Extract the (x, y) coordinate from the center of the cell holding the provided text.  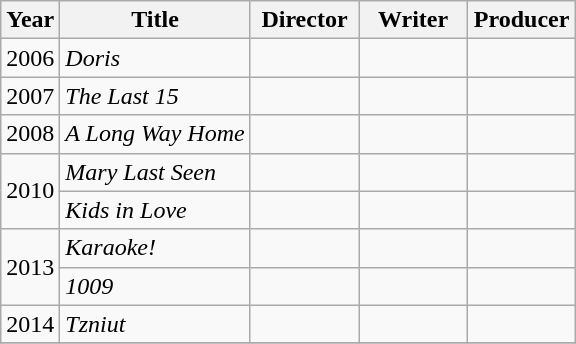
2006 (30, 58)
2007 (30, 96)
Title (155, 20)
A Long Way Home (155, 134)
Doris (155, 58)
Producer (522, 20)
2010 (30, 191)
2014 (30, 324)
Tzniut (155, 324)
1009 (155, 286)
2013 (30, 267)
Director (304, 20)
Karaoke! (155, 248)
Mary Last Seen (155, 172)
2008 (30, 134)
Kids in Love (155, 210)
Year (30, 20)
The Last 15 (155, 96)
Writer (414, 20)
